Return [x, y] of the center of cell containing provided text 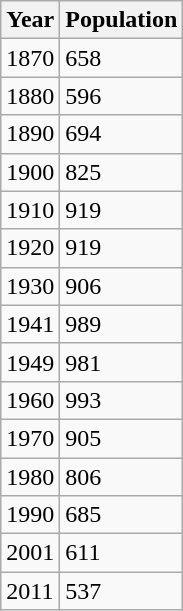
1941 [30, 324]
1920 [30, 248]
1960 [30, 400]
1880 [30, 96]
981 [122, 362]
825 [122, 172]
Population [122, 20]
1970 [30, 438]
1930 [30, 286]
1890 [30, 134]
1980 [30, 477]
906 [122, 286]
1870 [30, 58]
993 [122, 400]
658 [122, 58]
1949 [30, 362]
2001 [30, 553]
1990 [30, 515]
2011 [30, 591]
685 [122, 515]
1900 [30, 172]
989 [122, 324]
611 [122, 553]
Year [30, 20]
537 [122, 591]
806 [122, 477]
905 [122, 438]
694 [122, 134]
596 [122, 96]
1910 [30, 210]
